Extract the (x, y) coordinate from the center of the cell holding the provided text.  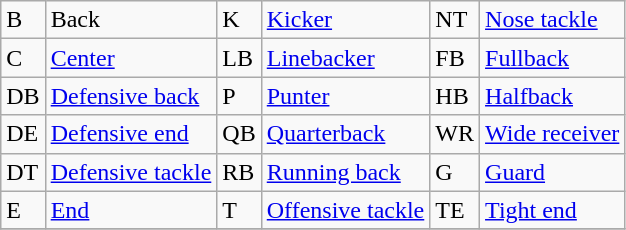
TE (455, 210)
G (455, 172)
T (239, 210)
E (23, 210)
Defensive back (131, 96)
Quarterback (346, 134)
Punter (346, 96)
DB (23, 96)
QB (239, 134)
C (23, 58)
LB (239, 58)
Nose tackle (552, 20)
End (131, 210)
Running back (346, 172)
Defensive tackle (131, 172)
Defensive end (131, 134)
WR (455, 134)
Fullback (552, 58)
Linebacker (346, 58)
FB (455, 58)
Back (131, 20)
HB (455, 96)
Offensive tackle (346, 210)
DE (23, 134)
K (239, 20)
Guard (552, 172)
Kicker (346, 20)
Wide receiver (552, 134)
B (23, 20)
Center (131, 58)
NT (455, 20)
RB (239, 172)
Halfback (552, 96)
P (239, 96)
Tight end (552, 210)
DT (23, 172)
